Find where the given text appears and provide that cell's center as [x, y] coordinate. 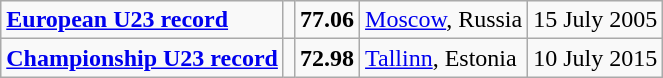
European U23 record [142, 20]
15 July 2005 [596, 20]
Tallinn, Estonia [444, 58]
72.98 [326, 58]
10 July 2015 [596, 58]
Moscow, Russia [444, 20]
77.06 [326, 20]
Championship U23 record [142, 58]
